Identify which cell holds the provided text, then report its [X, Y] central coordinate. 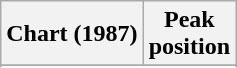
Peakposition [189, 34]
Chart (1987) [72, 34]
